Search for the cell housing the specified text and yield its [x, y] center coordinate. 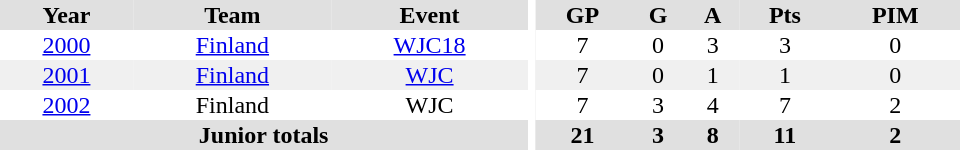
Team [232, 15]
PIM [895, 15]
4 [712, 105]
21 [582, 135]
Event [430, 15]
2001 [66, 75]
11 [784, 135]
Year [66, 15]
Junior totals [264, 135]
2002 [66, 105]
A [712, 15]
2000 [66, 45]
G [658, 15]
GP [582, 15]
WJC18 [430, 45]
Pts [784, 15]
8 [712, 135]
